Determine the (x, y) coordinate at the center of the cell enclosing the given text.  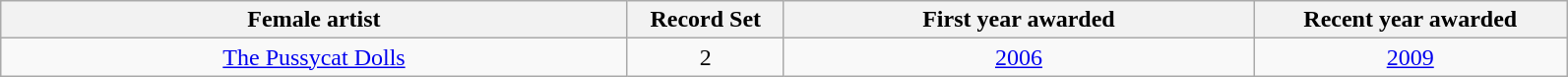
Record Set (705, 20)
2009 (1411, 57)
2 (705, 57)
Female artist (314, 20)
First year awarded (1018, 20)
The Pussycat Dolls (314, 57)
2006 (1018, 57)
Recent year awarded (1411, 20)
